Pinpoint the cell where the given text exists, returning its [X, Y] midpoint coordinate. 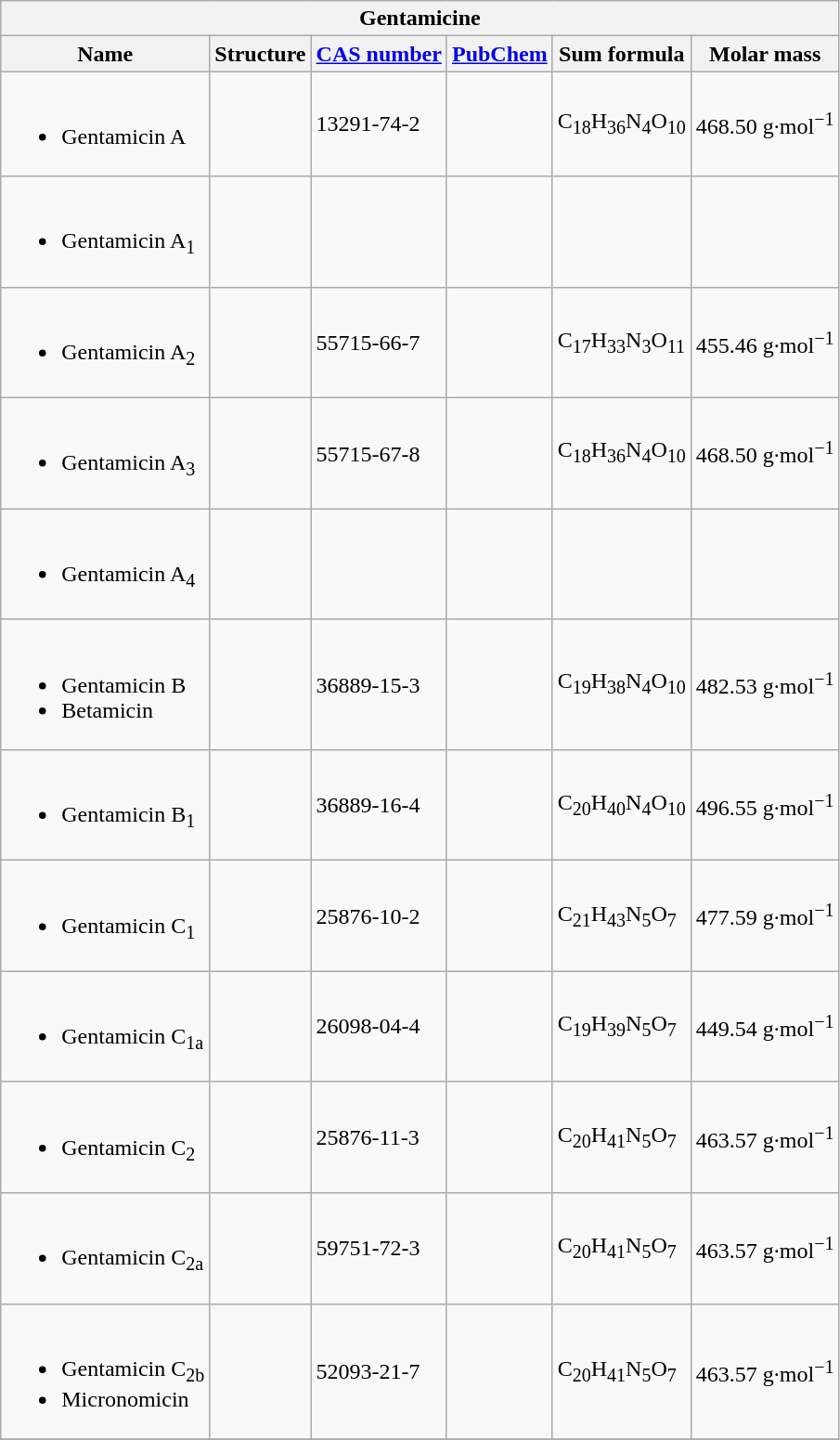
36889-15-3 [379, 684]
Sum formula [622, 54]
455.46 g·mol−1 [765, 342]
496.55 g·mol−1 [765, 804]
13291-74-2 [379, 124]
Gentamicin C1a [106, 1027]
PubChem [499, 54]
Gentamicine [420, 19]
C20H40N4O10 [622, 804]
Structure [260, 54]
Gentamicin A [106, 124]
Name [106, 54]
482.53 g·mol−1 [765, 684]
CAS number [379, 54]
C17H33N3O11 [622, 342]
449.54 g·mol−1 [765, 1027]
Gentamicin A3 [106, 453]
59751-72-3 [379, 1248]
C19H38N4O10 [622, 684]
25876-10-2 [379, 915]
52093-21-7 [379, 1371]
Gentamicin BBetamicin [106, 684]
Molar mass [765, 54]
55715-66-7 [379, 342]
Gentamicin C2a [106, 1248]
Gentamicin A1 [106, 232]
Gentamicin A4 [106, 564]
55715-67-8 [379, 453]
Gentamicin C2bMicronomicin [106, 1371]
Gentamicin C2 [106, 1136]
Gentamicin B1 [106, 804]
477.59 g·mol−1 [765, 915]
C19H39N5O7 [622, 1027]
26098-04-4 [379, 1027]
Gentamicin A2 [106, 342]
25876-11-3 [379, 1136]
36889-16-4 [379, 804]
Gentamicin C1 [106, 915]
C21H43N5O7 [622, 915]
